Provide the (X, Y) coordinate of the cell's center where the given text is located.  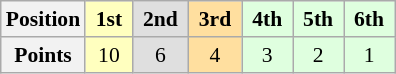
3rd (214, 19)
6 (161, 55)
4th (268, 19)
Points (43, 55)
1 (370, 55)
4 (214, 55)
2 (318, 55)
1st (108, 19)
Position (43, 19)
5th (318, 19)
2nd (161, 19)
6th (370, 19)
3 (268, 55)
10 (108, 55)
